Find where the given text appears and provide that cell's center as (x, y) coordinate. 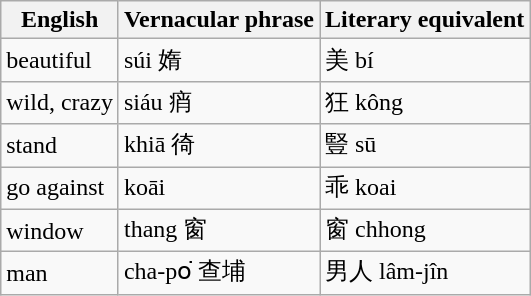
beautiful (60, 60)
stand (60, 146)
Vernacular phrase (218, 20)
Literary equivalent (425, 20)
狂 kông (425, 102)
cha-po͘ 查埔 (218, 274)
man (60, 274)
window (60, 230)
khiā 徛 (218, 146)
English (60, 20)
go against (60, 188)
美 bí (425, 60)
thang 窗 (218, 230)
男人 lâm-jîn (425, 274)
窗 chhong (425, 230)
乖 koai (425, 188)
siáu 痟 (218, 102)
wild, crazy (60, 102)
豎 sū (425, 146)
koāi (218, 188)
súi 媠 (218, 60)
